For the text-containing cell, return its midpoint in (X, Y) coordinate format. 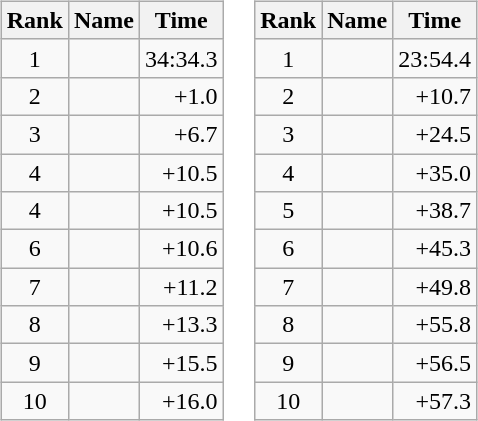
+57.3 (435, 401)
+15.5 (181, 363)
+38.7 (435, 211)
23:54.4 (435, 58)
+56.5 (435, 363)
+24.5 (435, 134)
+35.0 (435, 173)
+13.3 (181, 325)
+10.7 (435, 96)
+1.0 (181, 96)
+45.3 (435, 249)
+10.6 (181, 249)
+16.0 (181, 401)
5 (288, 211)
+49.8 (435, 287)
+6.7 (181, 134)
+11.2 (181, 287)
34:34.3 (181, 58)
+55.8 (435, 325)
